Detect which cell encompasses the target text, then output its [X, Y] center coordinate. 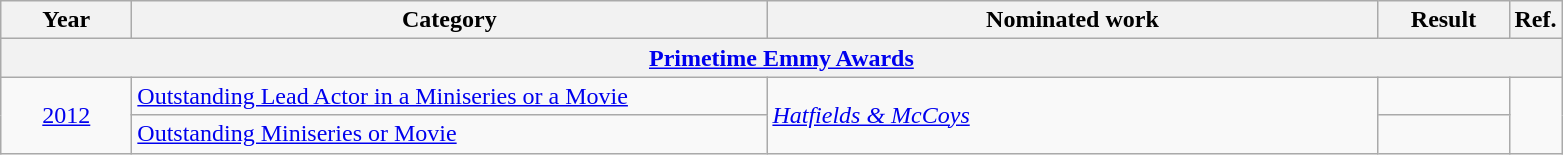
Outstanding Lead Actor in a Miniseries or a Movie [450, 96]
2012 [66, 115]
Year [66, 20]
Outstanding Miniseries or Movie [450, 134]
Category [450, 20]
Primetime Emmy Awards [782, 58]
Nominated work [1072, 20]
Hatfields & McCoys [1072, 115]
Result [1444, 20]
Ref. [1536, 20]
